From the cell containing the given text, extract its center point as (x, y) coordinate. 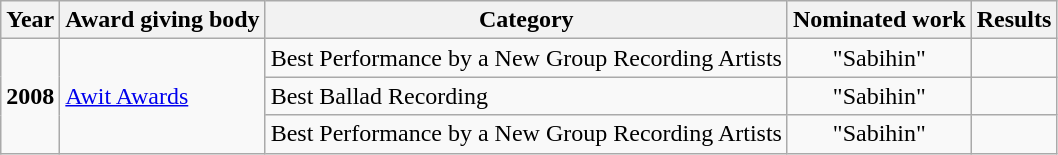
Category (526, 20)
Award giving body (162, 20)
Results (1014, 20)
Year (30, 20)
2008 (30, 96)
Awit Awards (162, 96)
Nominated work (879, 20)
Best Ballad Recording (526, 96)
